Detect which cell encompasses the target text, then output its [X, Y] center coordinate. 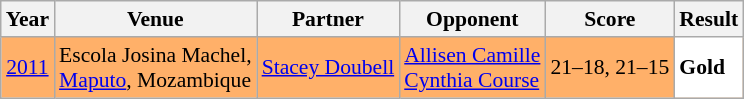
Opponent [472, 19]
Allisen Camille Cynthia Course [472, 68]
Venue [156, 19]
Gold [708, 68]
Stacey Doubell [328, 68]
2011 [28, 68]
21–18, 21–15 [610, 68]
Result [708, 19]
Score [610, 19]
Partner [328, 19]
Year [28, 19]
Escola Josina Machel,Maputo, Mozambique [156, 68]
